Return the (X, Y) coordinate for the center point of the cell that contains the specified text.  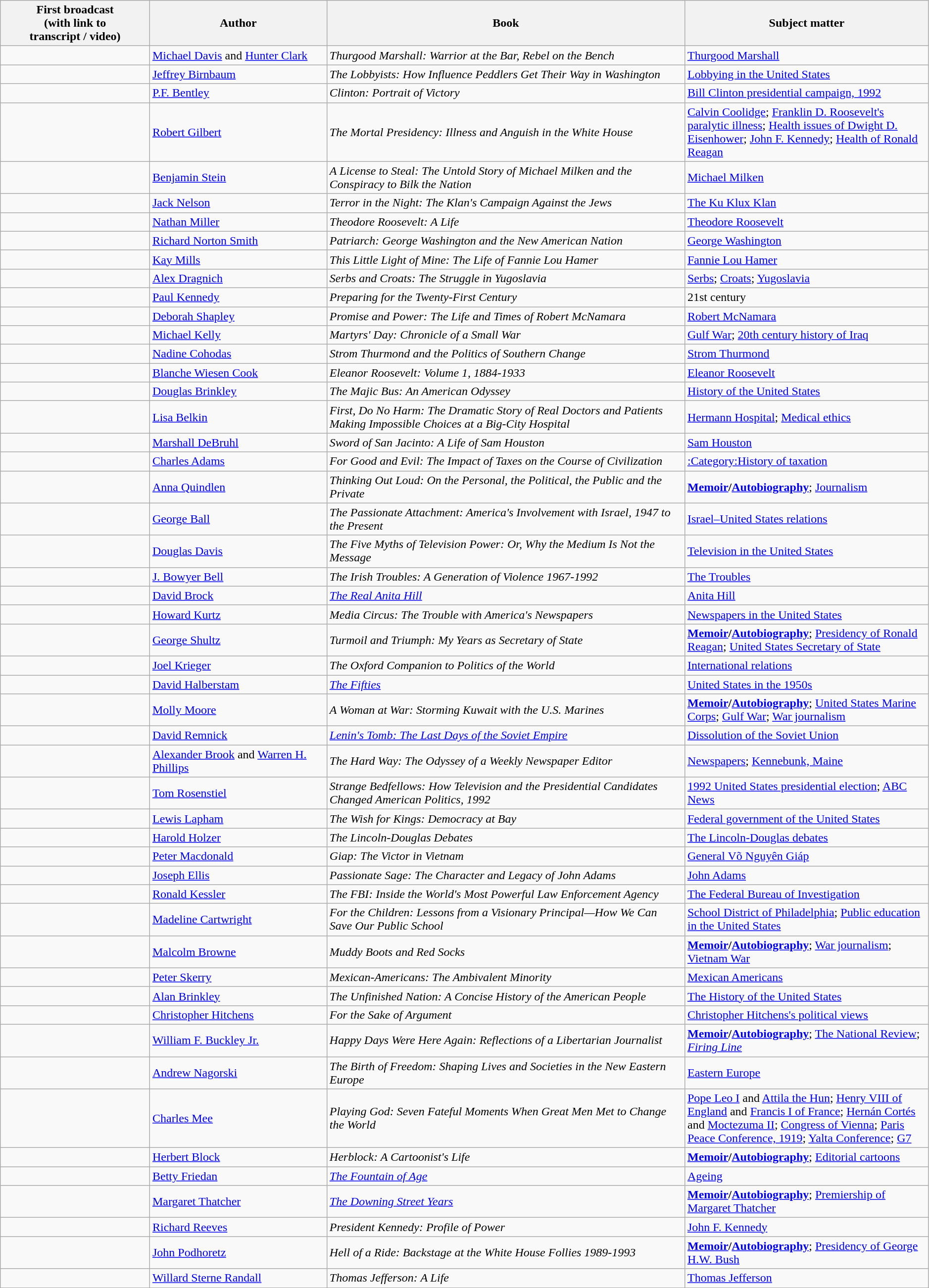
The Hard Way: The Odyssey of a Weekly Newspaper Editor (506, 761)
Theodore Roosevelt: A Life (506, 222)
Book (506, 23)
United States in the 1950s (807, 685)
Herbert Block (238, 1157)
Joseph Ellis (238, 875)
Federal government of the United States (807, 819)
Deborah Shapley (238, 316)
Molly Moore (238, 710)
Thurgood Marshall: Warrior at the Bar, Rebel on the Bench (506, 55)
Giap: The Victor in Vietnam (506, 856)
P.F. Bentley (238, 93)
International relations (807, 665)
Martyrs' Day: Chronicle of a Small War (506, 335)
The Fifties (506, 685)
Author (238, 23)
Serbs and Croats: The Struggle in Yugoslavia (506, 278)
Thomas Jefferson (807, 1278)
Memoir/Autobiography; Premiership of Margaret Thatcher (807, 1202)
Joel Krieger (238, 665)
Michael Davis and Hunter Clark (238, 55)
Christopher Hitchens (238, 1015)
Nathan Miller (238, 222)
George Washington (807, 241)
Thomas Jefferson: A Life (506, 1278)
The Five Myths of Television Power: Or, Why the Medium Is Not the Message (506, 551)
This Little Light of Mine: The Life of Fannie Lou Hamer (506, 259)
The FBI: Inside the World's Most Powerful Law Enforcement Agency (506, 894)
The Downing Street Years (506, 1202)
Media Circus: The Trouble with America's Newspapers (506, 614)
Memoir/Autobiography; Presidency of George H.W. Bush (807, 1252)
David Halberstam (238, 685)
The Lincoln-Douglas debates (807, 838)
Tom Rosenstiel (238, 793)
Memoir/Autobiography; United States Marine Corps; Gulf War; War journalism (807, 710)
Television in the United States (807, 551)
Jeffrey Birnbaum (238, 74)
Robert Gilbert (238, 132)
The Birth of Freedom: Shaping Lives and Societies in the New Eastern Europe (506, 1072)
First, Do No Harm: The Dramatic Story of Real Doctors and Patients Making Impossible Choices at a Big-City Hospital (506, 417)
Andrew Nagorski (238, 1072)
Benjamin Stein (238, 177)
Lenin's Tomb: The Last Days of the Soviet Empire (506, 736)
Michael Milken (807, 177)
The Majic Bus: An American Odyssey (506, 392)
General Võ Nguyên Giáp (807, 856)
Israel–United States relations (807, 519)
Mexican Americans (807, 977)
Patriarch: George Washington and the New American Nation (506, 241)
A License to Steal: The Untold Story of Michael Milken and the Conspiracy to Bilk the Nation (506, 177)
Eastern Europe (807, 1072)
Kay Mills (238, 259)
Theodore Roosevelt (807, 222)
Anna Quindlen (238, 487)
Peter Skerry (238, 977)
The Wish for Kings: Democracy at Bay (506, 819)
Robert McNamara (807, 316)
Newspapers in the United States (807, 614)
John Podhoretz (238, 1252)
Sam Houston (807, 443)
For Good and Evil: The Impact of Taxes on the Course of Civilization (506, 461)
Memoir/Autobiography; Editorial cartoons (807, 1157)
Douglas Brinkley (238, 392)
Strange Bedfellows: How Television and the Presidential Candidates Changed American Politics, 1992 (506, 793)
Malcolm Browne (238, 951)
Gulf War; 20th century history of Iraq (807, 335)
Lobbying in the United States (807, 74)
David Brock (238, 595)
Richard Reeves (238, 1227)
Charles Mee (238, 1119)
Alex Dragnich (238, 278)
Bill Clinton presidential campaign, 1992 (807, 93)
George Ball (238, 519)
Passionate Sage: The Character and Legacy of John Adams (506, 875)
The Lobbyists: How Influence Peddlers Get Their Way in Washington (506, 74)
Alan Brinkley (238, 996)
Memoir/Autobiography; The National Review; Firing Line (807, 1040)
Christopher Hitchens's political views (807, 1015)
Blanche Wiesen Cook (238, 373)
Anita Hill (807, 595)
The Unfinished Nation: A Concise History of the American People (506, 996)
Richard Norton Smith (238, 241)
First broadcast(with link totranscript / video) (75, 23)
The Ku Klux Klan (807, 203)
A Woman at War: Storming Kuwait with the U.S. Marines (506, 710)
Playing God: Seven Fateful Moments When Great Men Met to Change the World (506, 1119)
J. Bowyer Bell (238, 577)
Paul Kennedy (238, 297)
Charles Adams (238, 461)
Dissolution of the Soviet Union (807, 736)
Strom Thurmond and the Politics of Southern Change (506, 354)
Calvin Coolidge; Franklin D. Roosevelt's paralytic illness; Health issues of Dwight D. Eisenhower; John F. Kennedy; Health of Ronald Reagan (807, 132)
Clinton: Portrait of Victory (506, 93)
Muddy Boots and Red Socks (506, 951)
Memoir/Autobiography; Presidency of Ronald Reagan; United States Secretary of State (807, 640)
For the Sake of Argument (506, 1015)
John Adams (807, 875)
Memoir/Autobiography; Journalism (807, 487)
Eleanor Roosevelt: Volume 1, 1884-1933 (506, 373)
Marshall DeBruhl (238, 443)
Herblock: A Cartoonist's Life (506, 1157)
For the Children: Lessons from a Visionary Principal—How We Can Save Our Public School (506, 920)
Peter Macdonald (238, 856)
The Troubles (807, 577)
Turmoil and Triumph: My Years as Secretary of State (506, 640)
Serbs; Croats; Yugoslavia (807, 278)
David Remnick (238, 736)
Harold Holzer (238, 838)
Newspapers; Kennebunk, Maine (807, 761)
Hermann Hospital; Medical ethics (807, 417)
Sword of San Jacinto: A Life of Sam Houston (506, 443)
John F. Kennedy (807, 1227)
21st century (807, 297)
The Passionate Attachment: America's Involvement with Israel, 1947 to the Present (506, 519)
Michael Kelly (238, 335)
Subject matter (807, 23)
Betty Friedan (238, 1176)
Preparing for the Twenty-First Century (506, 297)
Promise and Power: The Life and Times of Robert McNamara (506, 316)
Margaret Thatcher (238, 1202)
Alexander Brook and Warren H. Phillips (238, 761)
Hell of a Ride: Backstage at the White House Follies 1989-1993 (506, 1252)
School District of Philadelphia; Public education in the United States (807, 920)
Thinking Out Loud: On the Personal, the Political, the Public and the Private (506, 487)
President Kennedy: Profile of Power (506, 1227)
Fannie Lou Hamer (807, 259)
Eleanor Roosevelt (807, 373)
The Irish Troubles: A Generation of Violence 1967-1992 (506, 577)
Thurgood Marshall (807, 55)
The Federal Bureau of Investigation (807, 894)
Memoir/Autobiography; War journalism; Vietnam War (807, 951)
The Lincoln-Douglas Debates (506, 838)
The Fountain of Age (506, 1176)
Lisa Belkin (238, 417)
Howard Kurtz (238, 614)
Madeline Cartwright (238, 920)
Strom Thurmond (807, 354)
Jack Nelson (238, 203)
The Mortal Presidency: Illness and Anguish in the White House (506, 132)
George Shultz (238, 640)
Mexican-Americans: The Ambivalent Minority (506, 977)
1992 United States presidential election; ABC News (807, 793)
The History of the United States (807, 996)
Lewis Lapham (238, 819)
The Oxford Companion to Politics of the World (506, 665)
Douglas Davis (238, 551)
:Category:History of taxation (807, 461)
Ageing (807, 1176)
William F. Buckley Jr. (238, 1040)
Happy Days Were Here Again: Reflections of a Libertarian Journalist (506, 1040)
Terror in the Night: The Klan's Campaign Against the Jews (506, 203)
Ronald Kessler (238, 894)
The Real Anita Hill (506, 595)
Nadine Cohodas (238, 354)
History of the United States (807, 392)
Willard Sterne Randall (238, 1278)
